Provide the [x, y] coordinate of the cell's center where the given text is located.  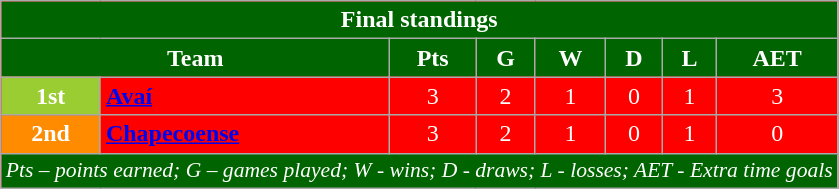
Avaí [244, 96]
G [506, 58]
Pts [433, 58]
Pts – points earned; G – games played; W - wins; D - draws; L - losses; AET - Extra time goals [420, 171]
2nd [51, 134]
D [634, 58]
W [570, 58]
L [689, 58]
1st [51, 96]
Team [196, 58]
Final standings [420, 20]
Chapecoense [244, 134]
AET [778, 58]
